Capture the cell that displays the provided text and extract its [X, Y] central coordinate. 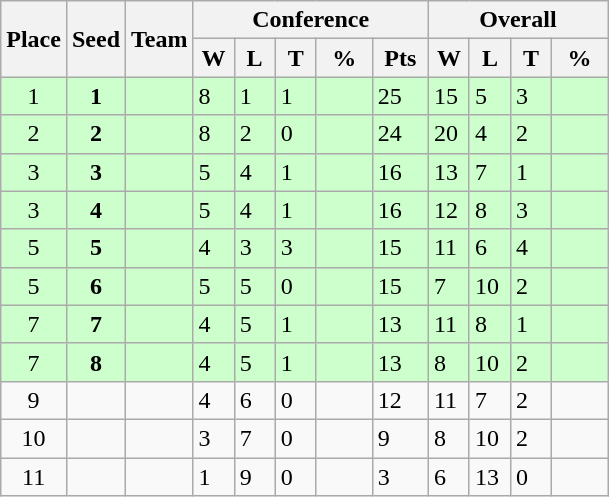
Conference [310, 20]
24 [400, 134]
25 [400, 96]
Pts [400, 58]
Place [34, 39]
Team [160, 39]
Seed [96, 39]
20 [448, 134]
Overall [518, 20]
